Provide the (x, y) coordinate of the cell's center where the given text is located.  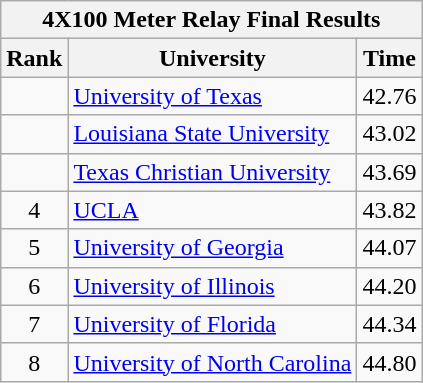
University of Texas (212, 96)
43.69 (390, 172)
University (212, 58)
4X100 Meter Relay Final Results (212, 20)
44.07 (390, 248)
44.20 (390, 286)
44.34 (390, 324)
6 (34, 286)
University of North Carolina (212, 362)
University of Georgia (212, 248)
Texas Christian University (212, 172)
University of Illinois (212, 286)
Rank (34, 58)
7 (34, 324)
42.76 (390, 96)
44.80 (390, 362)
43.02 (390, 134)
Louisiana State University (212, 134)
5 (34, 248)
UCLA (212, 210)
University of Florida (212, 324)
Time (390, 58)
8 (34, 362)
43.82 (390, 210)
4 (34, 210)
